Locate the cell with the specified text and output its (X, Y) center coordinate. 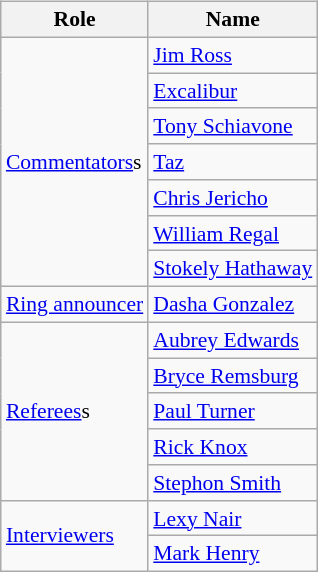
Stephon Smith (232, 483)
Bryce Remsburg (232, 376)
Stokely Hathaway (232, 269)
Interviewers (74, 536)
Aubrey Edwards (232, 340)
Taz (232, 162)
Rick Knox (232, 447)
Jim Ross (232, 55)
Excalibur (232, 91)
Commentatorss (74, 162)
Ring announcer (74, 305)
Mark Henry (232, 554)
Dasha Gonzalez (232, 305)
Paul Turner (232, 411)
Refereess (74, 411)
Tony Schiavone (232, 126)
Lexy Nair (232, 518)
William Regal (232, 233)
Name (232, 20)
Role (74, 20)
Chris Jericho (232, 198)
